Extract the [x, y] coordinate from the center of the cell holding the provided text.  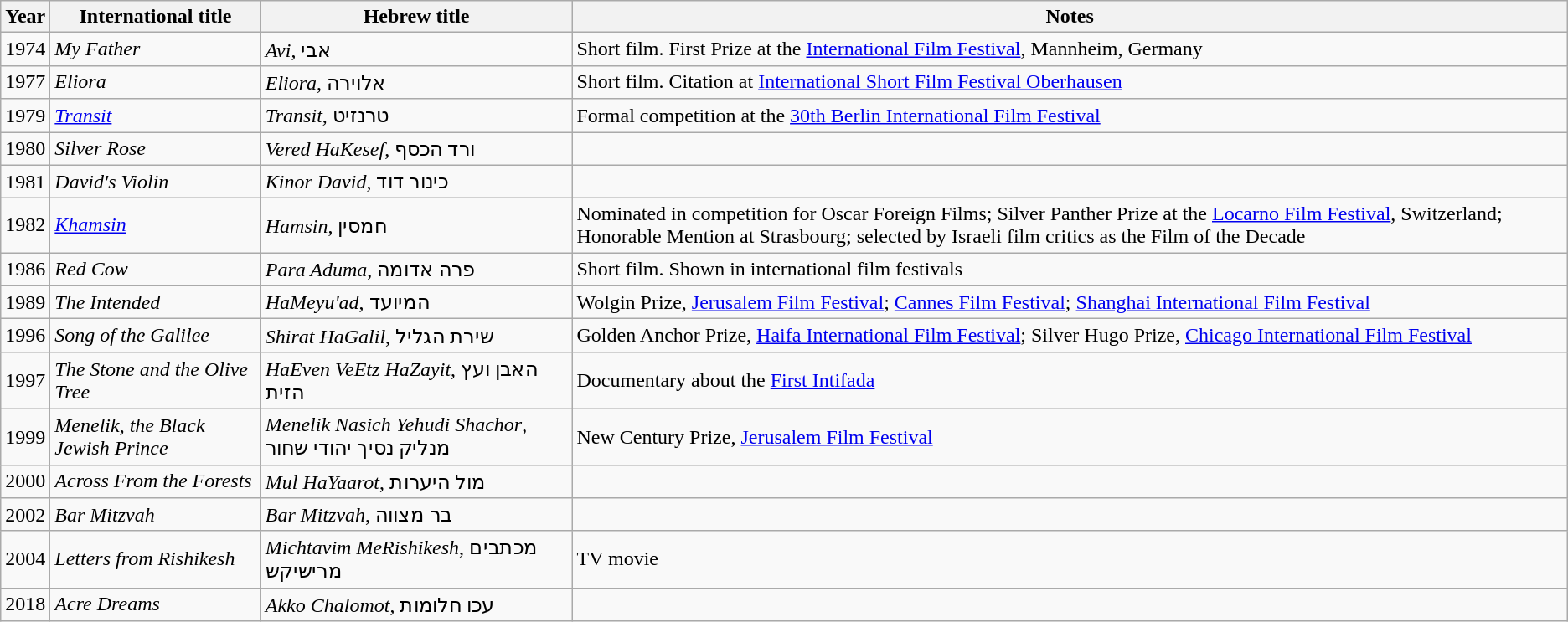
Menelik Nasich Yehudi Shachor, מנליק נסיך יהודי שחור [416, 437]
The Intended [156, 302]
Year [25, 17]
Shirat HaGalil, שירת הגליל [416, 336]
Khamsin [156, 226]
Transit, טרנזיט [416, 116]
Wolgin Prize, Jerusalem Film Festival; Cannes Film Festival; Shanghai International Film Festival [1070, 302]
Bar Mitzvah [156, 515]
HaEven VeEtz HaZayit, האבן ועץ הזית [416, 380]
Akko Chalomot, עכו חלומות [416, 604]
1989 [25, 302]
Vered HaKesef, ורד הכסף [416, 149]
Across From the Forests [156, 481]
Silver Rose [156, 149]
Short film. First Prize at the International Film Festival, Mannheim, Germany [1070, 49]
2000 [25, 481]
1977 [25, 82]
Para Aduma, פרה אדומה [416, 270]
Notes [1070, 17]
1979 [25, 116]
Bar Mitzvah, בר מצווה [416, 515]
1999 [25, 437]
Golden Anchor Prize, Haifa International Film Festival; Silver Hugo Prize, Chicago International Film Festival [1070, 336]
Hamsin, חמסין [416, 226]
Menelik, the Black Jewish Prince [156, 437]
1974 [25, 49]
1997 [25, 380]
Song of the Galilee [156, 336]
Red Cow [156, 270]
Transit [156, 116]
Documentary about the First Intifada [1070, 380]
David's Violin [156, 182]
1982 [25, 226]
Michtavim MeRishikesh, מכתבים מרישיקש [416, 559]
Eliora, אלוירה [416, 82]
2002 [25, 515]
Eliora [156, 82]
My Father [156, 49]
1980 [25, 149]
2018 [25, 604]
Short film. Citation at International Short Film Festival Oberhausen [1070, 82]
1981 [25, 182]
Formal competition at the 30th Berlin International Film Festival [1070, 116]
New Century Prize, Jerusalem Film Festival [1070, 437]
Letters from Rishikesh [156, 559]
Hebrew title [416, 17]
Mul HaYaarot, מול היערות [416, 481]
Short film. Shown in international film festivals [1070, 270]
International title [156, 17]
1996 [25, 336]
1986 [25, 270]
Acre Dreams [156, 604]
Avi, אבי [416, 49]
The Stone and the Olive Tree [156, 380]
Kinor David, כינור דוד [416, 182]
2004 [25, 559]
HaMeyu'ad, המיועד [416, 302]
TV movie [1070, 559]
